Output the [X, Y] coordinate of the center of the cell containing the given text.  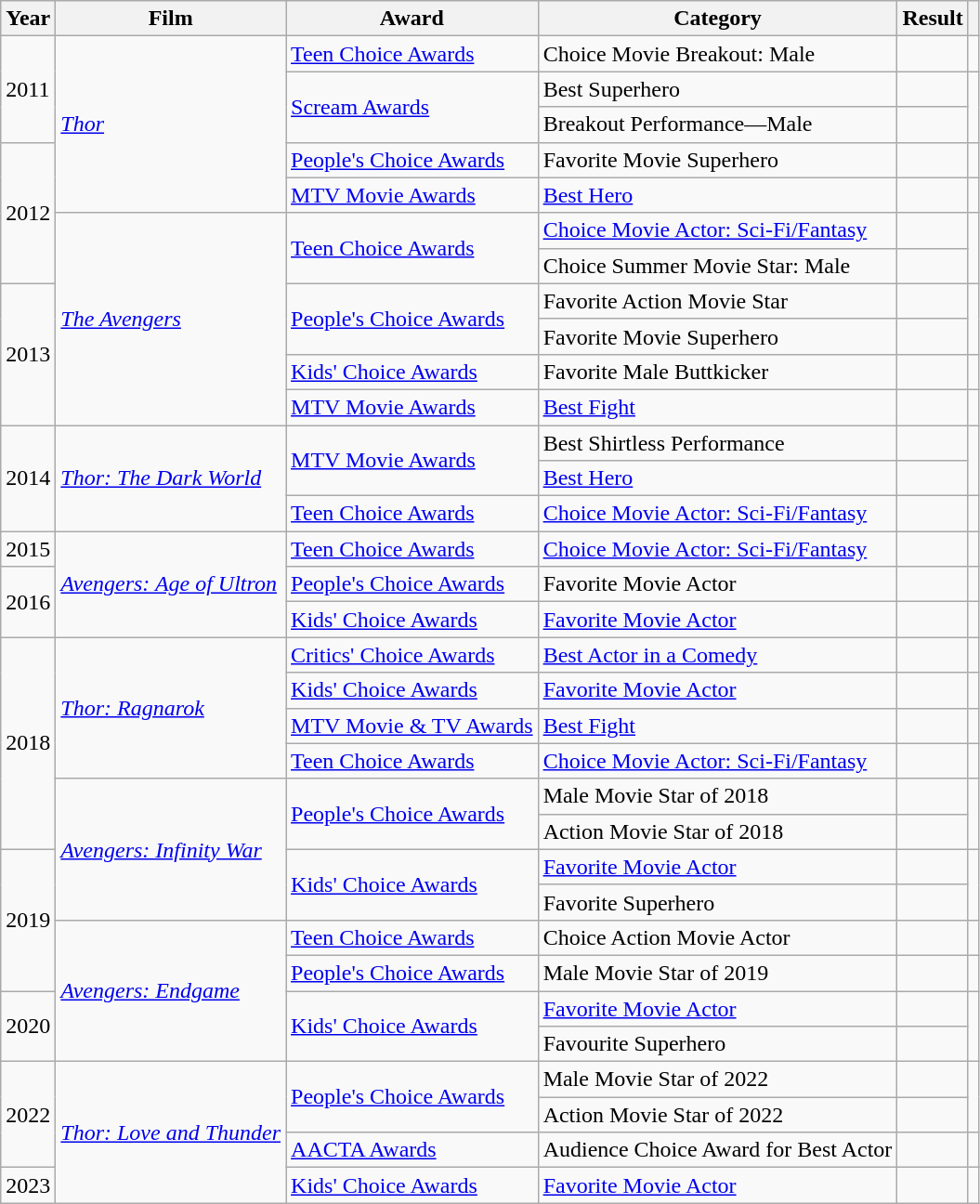
Best Superhero [717, 89]
2019 [28, 920]
Action Movie Star of 2018 [717, 831]
Favorite Action Movie Star [717, 301]
2014 [28, 478]
Avengers: Endgame [171, 990]
Choice Movie Breakout: Male [717, 54]
2023 [28, 1185]
Thor [171, 124]
Action Movie Star of 2022 [717, 1115]
Film [171, 19]
Male Movie Star of 2019 [717, 973]
Male Movie Star of 2022 [717, 1080]
Breakout Performance—Male [717, 124]
2022 [28, 1115]
Critics' Choice Awards [412, 655]
2012 [28, 213]
Male Movie Star of 2018 [717, 796]
Award [412, 19]
MTV Movie & TV Awards [412, 726]
2013 [28, 354]
2018 [28, 743]
2011 [28, 89]
Choice Action Movie Actor [717, 937]
2020 [28, 1026]
Avengers: Infinity War [171, 849]
Favorite Superhero [717, 902]
AACTA Awards [412, 1150]
Scream Awards [412, 107]
Audience Choice Award for Best Actor [717, 1150]
Year [28, 19]
Avengers: Age of Ultron [171, 584]
Thor: Love and Thunder [171, 1132]
Best Shirtless Performance [717, 443]
Category [717, 19]
Choice Summer Movie Star: Male [717, 266]
Favorite Male Buttkicker [717, 372]
Result [933, 19]
2016 [28, 602]
Thor: Ragnarok [171, 708]
Thor: The Dark World [171, 478]
The Avengers [171, 319]
Best Actor in a Comedy [717, 655]
2015 [28, 549]
Favourite Superhero [717, 1044]
